Determine the [x, y] coordinate at the center of the cell enclosing the given text.  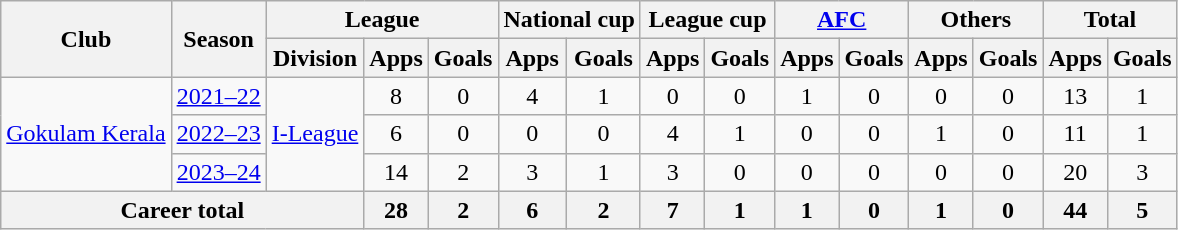
Season [218, 39]
Total [1110, 20]
Gokulam Kerala [86, 134]
League cup [707, 20]
44 [1075, 210]
National cup [569, 20]
14 [396, 172]
5 [1142, 210]
I-League [315, 134]
League [382, 20]
2023–24 [218, 172]
AFC [842, 20]
7 [672, 210]
2022–23 [218, 134]
Club [86, 39]
Others [976, 20]
13 [1075, 96]
Career total [182, 210]
2021–22 [218, 96]
Division [315, 58]
8 [396, 96]
20 [1075, 172]
28 [396, 210]
11 [1075, 134]
